From the cell containing the given text, extract its center point as [X, Y] coordinate. 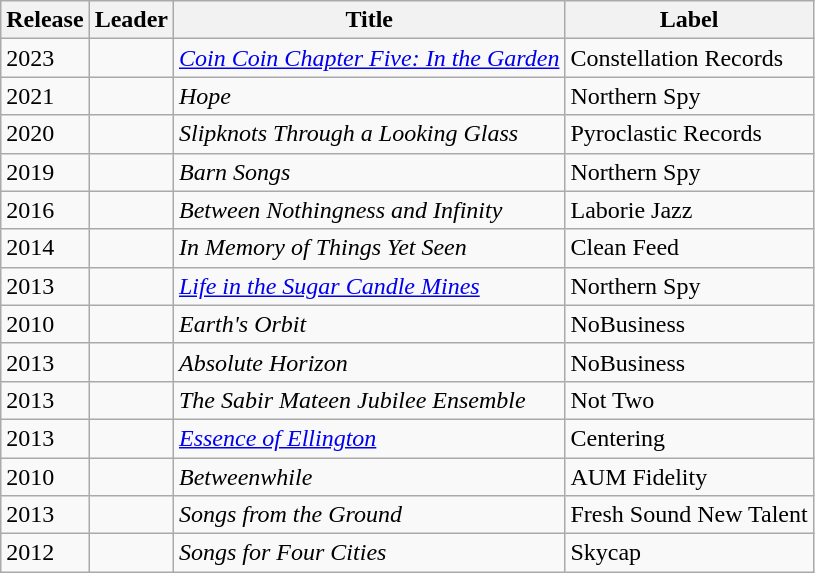
Fresh Sound New Talent [689, 515]
Pyroclastic Records [689, 134]
Title [368, 20]
Not Two [689, 400]
Leader [131, 20]
Hope [368, 96]
2019 [45, 172]
Skycap [689, 553]
Songs from the Ground [368, 515]
Earth's Orbit [368, 324]
Constellation Records [689, 58]
Life in the Sugar Candle Mines [368, 286]
Clean Feed [689, 248]
AUM Fidelity [689, 477]
2016 [45, 210]
The Sabir Mateen Jubilee Ensemble [368, 400]
Laborie Jazz [689, 210]
In Memory of Things Yet Seen [368, 248]
Barn Songs [368, 172]
Essence of Ellington [368, 438]
2020 [45, 134]
Label [689, 20]
2023 [45, 58]
Betweenwhile [368, 477]
Songs for Four Cities [368, 553]
2014 [45, 248]
Between Nothingness and Infinity [368, 210]
Release [45, 20]
Centering [689, 438]
Absolute Horizon [368, 362]
2012 [45, 553]
2021 [45, 96]
Coin Coin Chapter Five: In the Garden [368, 58]
Slipknots Through a Looking Glass [368, 134]
